Detect which cell encompasses the target text, then output its (X, Y) center coordinate. 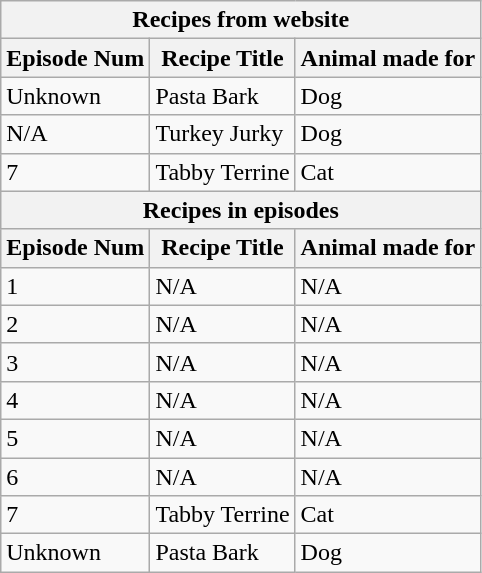
5 (76, 438)
1 (76, 286)
Turkey Jurky (222, 134)
6 (76, 477)
4 (76, 400)
Recipes in episodes (241, 210)
3 (76, 362)
Recipes from website (241, 20)
2 (76, 324)
